Return the [X, Y] coordinate for the center point of the cell that contains the specified text.  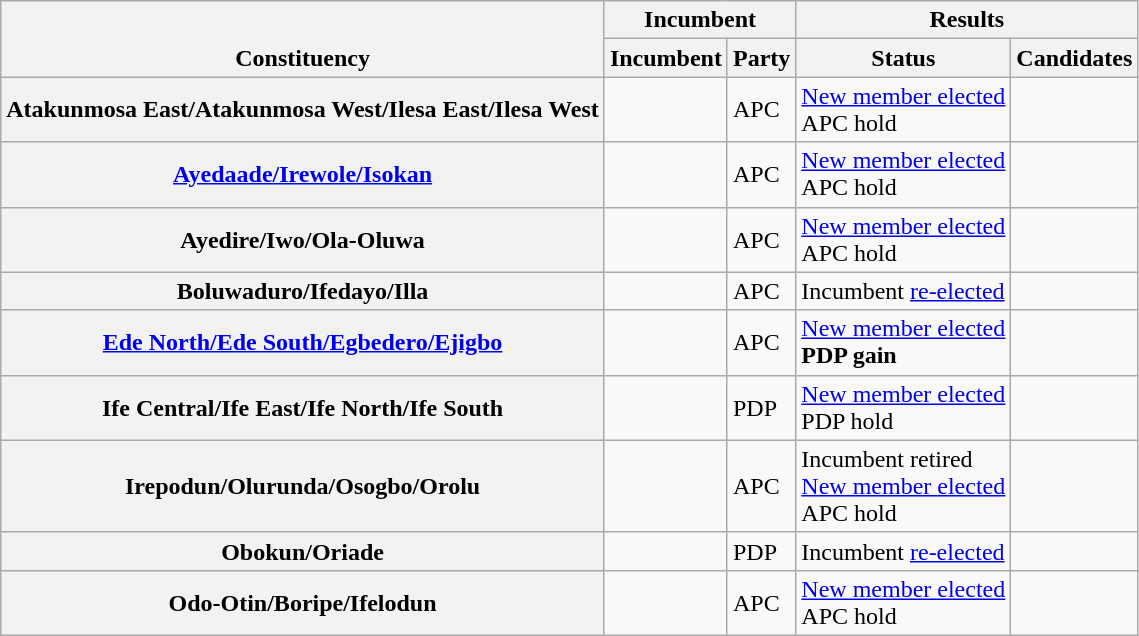
Incumbent retiredNew member electedAPC hold [904, 486]
New member electedPDP hold [904, 408]
Ife Central/Ife East/Ife North/Ife South [303, 408]
Candidates [1074, 58]
Ayedaade/Irewole/Isokan [303, 174]
Atakunmosa East/Atakunmosa West/Ilesa East/Ilesa West [303, 110]
Party [761, 58]
Irepodun/Olurunda/Osogbo/Orolu [303, 486]
Results [967, 20]
Ayedire/Iwo/Ola-Oluwa [303, 240]
Status [904, 58]
Constituency [303, 39]
Odo-Otin/Boripe/Ifelodun [303, 602]
New member electedPDP gain [904, 342]
Obokun/Oriade [303, 551]
Boluwaduro/Ifedayo/Illa [303, 291]
Ede North/Ede South/Egbedero/Ejigbo [303, 342]
